Return the [X, Y] coordinate for the center point of the cell that contains the specified text.  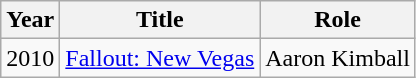
Year [30, 20]
2010 [30, 58]
Aaron Kimball [338, 58]
Role [338, 20]
Title [160, 20]
Fallout: New Vegas [160, 58]
